Capture the cell that displays the provided text and extract its (x, y) central coordinate. 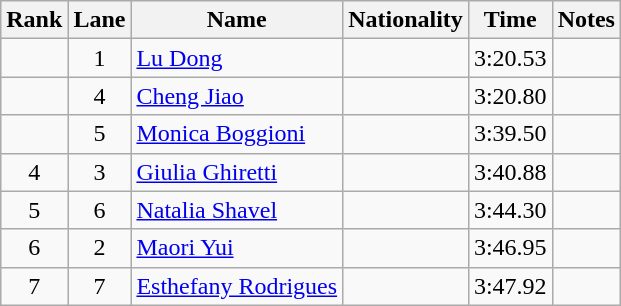
Monica Boggioni (237, 134)
3:20.53 (510, 58)
Maori Yui (237, 248)
3:40.88 (510, 172)
3:39.50 (510, 134)
Lu Dong (237, 58)
Rank (34, 20)
3:44.30 (510, 210)
2 (100, 248)
3:46.95 (510, 248)
Giulia Ghiretti (237, 172)
3 (100, 172)
Lane (100, 20)
Time (510, 20)
Name (237, 20)
Notes (586, 20)
3:20.80 (510, 96)
Natalia Shavel (237, 210)
Nationality (406, 20)
Esthefany Rodrigues (237, 286)
Cheng Jiao (237, 96)
3:47.92 (510, 286)
1 (100, 58)
